Find where the given text appears and provide that cell's center as [X, Y] coordinate. 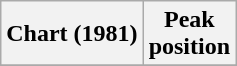
Peakposition [189, 34]
Chart (1981) [72, 34]
